Search for the cell housing the specified text and yield its (x, y) center coordinate. 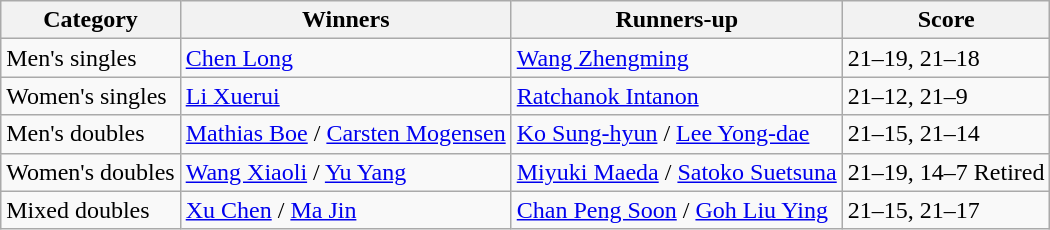
Wang Xiaoli / Yu Yang (346, 172)
Mathias Boe / Carsten Mogensen (346, 134)
Wang Zhengming (676, 58)
Winners (346, 20)
21–12, 21–9 (946, 96)
Score (946, 20)
21–19, 21–18 (946, 58)
Li Xuerui (346, 96)
Category (90, 20)
Men's singles (90, 58)
Xu Chen / Ma Jin (346, 210)
Chen Long (346, 58)
Women's doubles (90, 172)
Ko Sung-hyun / Lee Yong-dae (676, 134)
Runners-up (676, 20)
21–15, 21–17 (946, 210)
21–19, 14–7 Retired (946, 172)
21–15, 21–14 (946, 134)
Chan Peng Soon / Goh Liu Ying (676, 210)
Men's doubles (90, 134)
Women's singles (90, 96)
Miyuki Maeda / Satoko Suetsuna (676, 172)
Ratchanok Intanon (676, 96)
Mixed doubles (90, 210)
